From the cell containing the given text, extract its center point as [x, y] coordinate. 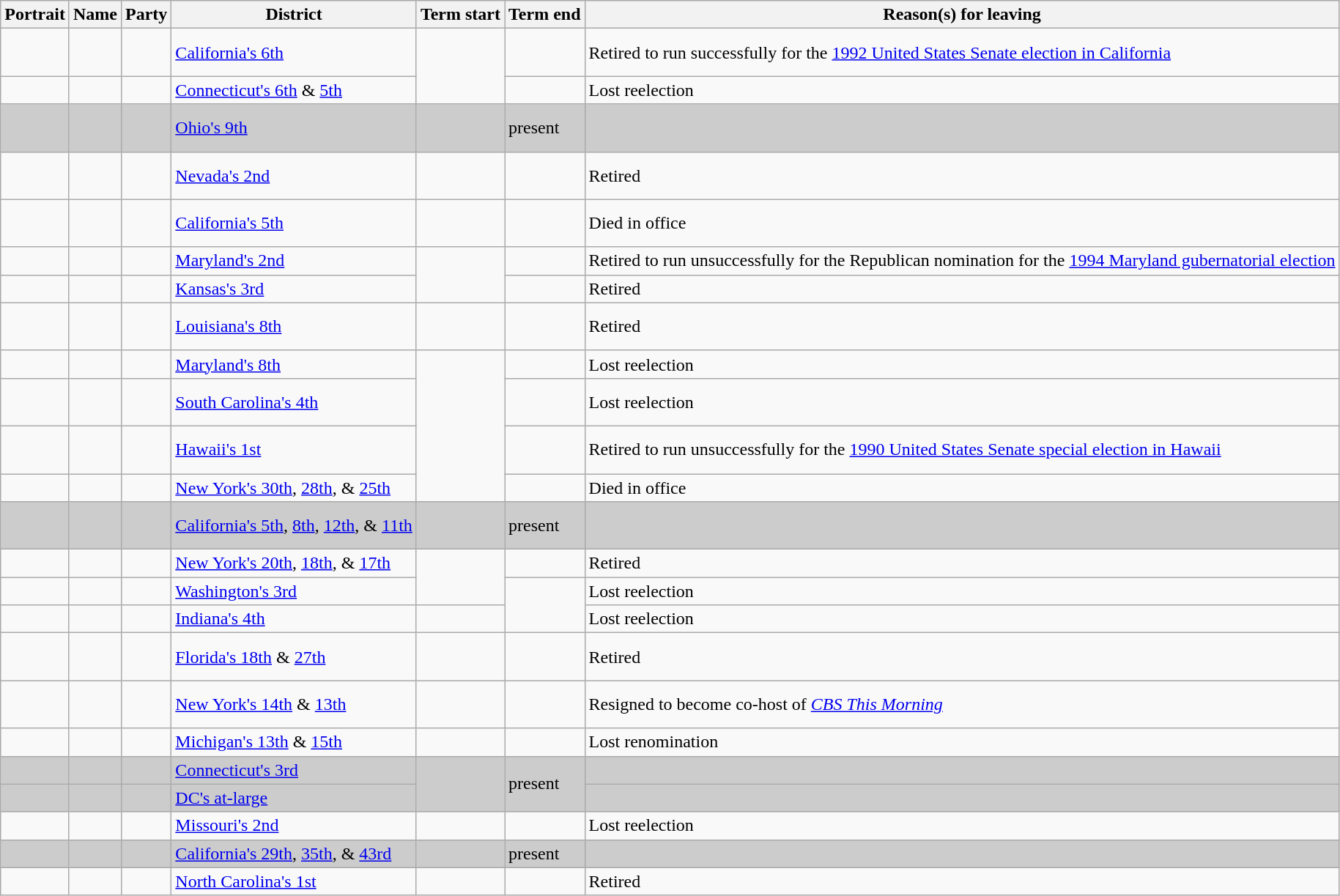
Retired to run successfully for the 1992 United States Senate election in California [962, 53]
Ohio's 9th [295, 127]
Louisiana's 8th [295, 327]
Florida's 18th & 27th [295, 656]
South Carolina's 4th [295, 401]
New York's 20th, 18th, & 17th [295, 563]
District [295, 15]
Nevada's 2nd [295, 176]
California's 5th [295, 223]
Portrait [35, 15]
Michigan's 13th & 15th [295, 742]
California's 29th, 35th, & 43rd [295, 854]
New York's 14th & 13th [295, 705]
Resigned to become co-host of CBS This Morning [962, 705]
North Carolina's 1st [295, 881]
Indiana's 4th [295, 619]
Retired to run unsuccessfully for the 1990 United States Senate special election in Hawaii [962, 450]
California's 6th [295, 53]
Maryland's 2nd [295, 261]
Retired to run unsuccessfully for the Republican nomination for the 1994 Maryland gubernatorial election [962, 261]
Term end [544, 15]
Reason(s) for leaving [962, 15]
Name [95, 15]
Hawaii's 1st [295, 450]
California's 5th, 8th, 12th, & 11th [295, 526]
DC's at-large [295, 798]
Washington's 3rd [295, 591]
Connecticut's 6th & 5th [295, 90]
Kansas's 3rd [295, 289]
Lost renomination [962, 742]
Party [146, 15]
New York's 30th, 28th, & 25th [295, 487]
Maryland's 8th [295, 364]
Connecticut's 3rd [295, 770]
Missouri's 2nd [295, 826]
Term start [460, 15]
